Find where the given text appears and provide that cell's center as (x, y) coordinate. 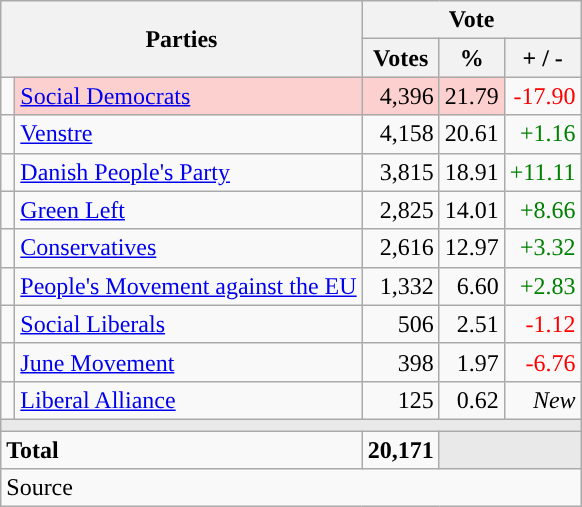
4,396 (400, 96)
New (542, 400)
Source (291, 488)
Liberal Alliance (188, 400)
-1.12 (542, 324)
Danish People's Party (188, 172)
% (472, 58)
1,332 (400, 286)
1.97 (472, 362)
6.60 (472, 286)
3,815 (400, 172)
20.61 (472, 134)
Venstre (188, 134)
-6.76 (542, 362)
Total (182, 449)
+3.32 (542, 248)
Conservatives (188, 248)
Votes (400, 58)
+1.16 (542, 134)
20,171 (400, 449)
2.51 (472, 324)
506 (400, 324)
21.79 (472, 96)
2,616 (400, 248)
Vote (472, 20)
Social Liberals (188, 324)
Parties (182, 39)
0.62 (472, 400)
People's Movement against the EU (188, 286)
June Movement (188, 362)
Social Democrats (188, 96)
+11.11 (542, 172)
-17.90 (542, 96)
398 (400, 362)
18.91 (472, 172)
Green Left (188, 210)
14.01 (472, 210)
4,158 (400, 134)
+ / - (542, 58)
125 (400, 400)
+2.83 (542, 286)
+8.66 (542, 210)
2,825 (400, 210)
12.97 (472, 248)
